Capture the cell that displays the provided text and extract its (x, y) central coordinate. 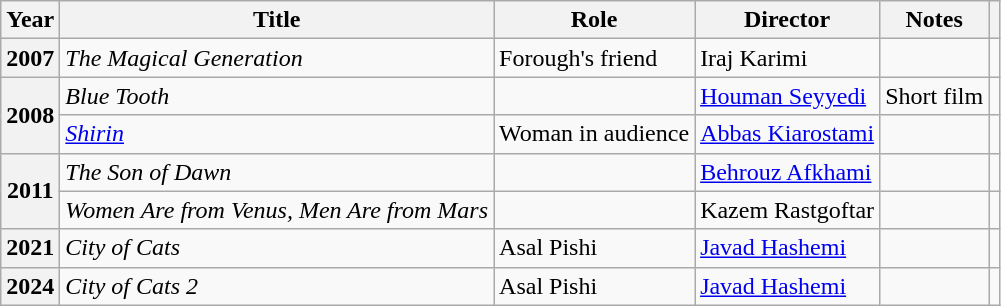
2007 (30, 58)
Short film (934, 96)
The Magical Generation (277, 58)
City of Cats 2 (277, 286)
Notes (934, 20)
Year (30, 20)
Kazem Rastgoftar (788, 210)
Blue Tooth (277, 96)
The Son of Dawn (277, 172)
Behrouz Afkhami (788, 172)
Shirin (277, 134)
2024 (30, 286)
Women Are from Venus, Men Are from Mars (277, 210)
Director (788, 20)
Abbas Kiarostami (788, 134)
City of Cats (277, 248)
2011 (30, 191)
Iraj Karimi (788, 58)
2021 (30, 248)
2008 (30, 115)
Title (277, 20)
Woman in audience (594, 134)
Houman Seyyedi (788, 96)
Role (594, 20)
Forough's friend (594, 58)
